Extract the [x, y] coordinate from the center of the cell holding the provided text.  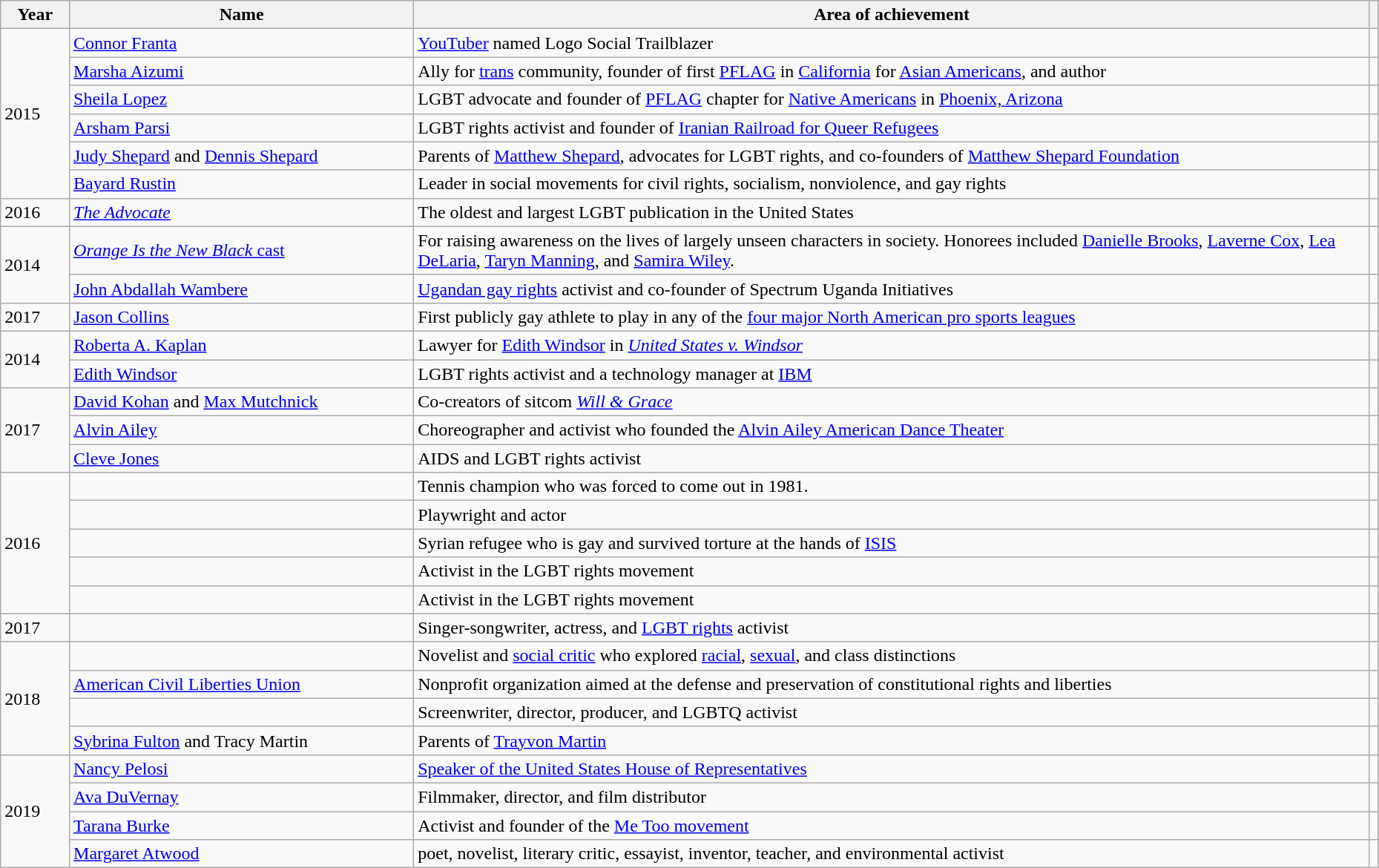
The Advocate [242, 212]
Leader in social movements for civil rights, socialism, nonviolence, and gay rights [892, 184]
YouTuber named Logo Social Trailblazer [892, 43]
Area of achievement [892, 15]
Nancy Pelosi [242, 769]
John Abdallah Wambere [242, 289]
Activist and founder of the Me Too movement [892, 826]
Jason Collins [242, 317]
Nonprofit organization aimed at the defense and preservation of constitutional rights and liberties [892, 684]
2018 [36, 698]
Arsham Parsi [242, 128]
First publicly gay athlete to play in any of the four major North American pro sports leagues [892, 317]
Marsha Aizumi [242, 71]
Playwright and actor [892, 515]
Year [36, 15]
Ava DuVernay [242, 797]
Name [242, 15]
LGBT rights activist and founder of Iranian Railroad for Queer Refugees [892, 128]
Ally for trans community, founder of first PFLAG in California for Asian Americans, and author [892, 71]
Syrian refugee who is gay and survived torture at the hands of ISIS [892, 543]
Edith Windsor [242, 373]
Orange Is the New Black cast [242, 251]
Bayard Rustin [242, 184]
Roberta A. Kaplan [242, 345]
Tennis champion who was forced to come out in 1981. [892, 487]
Singer-songwriter, actress, and LGBT rights activist [892, 628]
Parents of Matthew Shepard, advocates for LGBT rights, and co-founders of Matthew Shepard Foundation [892, 156]
David Kohan and Max Mutchnick [242, 402]
Cleve Jones [242, 458]
Novelist and social critic who explored racial, sexual, and class distinctions [892, 656]
Connor Franta [242, 43]
The oldest and largest LGBT publication in the United States [892, 212]
Margaret Atwood [242, 854]
AIDS and LGBT rights activist [892, 458]
Screenwriter, director, producer, and LGBTQ activist [892, 712]
Sheila Lopez [242, 99]
LGBT rights activist and a technology manager at IBM [892, 373]
Filmmaker, director, and film distributor [892, 797]
Ugandan gay rights activist and co-founder of Spectrum Uganda Initiatives [892, 289]
American Civil Liberties Union [242, 684]
Alvin Ailey [242, 430]
Choreographer and activist who founded the Alvin Ailey American Dance Theater [892, 430]
Parents of Trayvon Martin [892, 740]
Co-creators of sitcom Will & Grace [892, 402]
Tarana Burke [242, 826]
Lawyer for Edith Windsor in United States v. Windsor [892, 345]
poet, novelist, literary critic, essayist, inventor, teacher, and environmental activist [892, 854]
2019 [36, 811]
LGBT advocate and founder of PFLAG chapter for Native Americans in Phoenix, Arizona [892, 99]
Speaker of the United States House of Representatives [892, 769]
Sybrina Fulton and Tracy Martin [242, 740]
Judy Shepard and Dennis Shepard [242, 156]
2015 [36, 114]
